Find where the given text appears and provide that cell's center as [X, Y] coordinate. 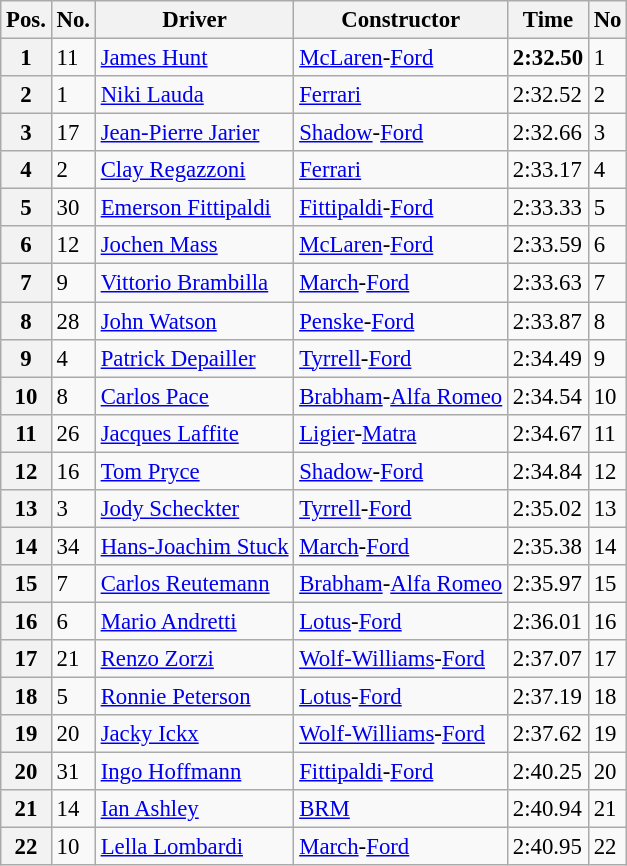
Hans-Joachim Stuck [194, 546]
Driver [194, 20]
2:35.02 [548, 509]
Niki Lauda [194, 95]
2:33.17 [548, 170]
Lella Lombardi [194, 847]
2:33.87 [548, 321]
2:34.84 [548, 471]
2:32.50 [548, 58]
2:34.49 [548, 358]
Ian Ashley [194, 809]
Clay Regazzoni [194, 170]
26 [73, 433]
BRM [401, 809]
31 [73, 772]
No. [73, 20]
2:35.38 [548, 546]
Penske-Ford [401, 321]
John Watson [194, 321]
Jacky Ickx [194, 734]
2:37.19 [548, 697]
Vittorio Brambilla [194, 283]
Jacques Laffite [194, 433]
2:40.25 [548, 772]
Time [548, 20]
2:32.66 [548, 133]
2:40.95 [548, 847]
2:35.97 [548, 584]
Carlos Pace [194, 396]
2:37.62 [548, 734]
No [607, 20]
2:33.33 [548, 208]
Ligier-Matra [401, 433]
Patrick Depailler [194, 358]
Constructor [401, 20]
Jean-Pierre Jarier [194, 133]
Jochen Mass [194, 245]
2:36.01 [548, 621]
Tom Pryce [194, 471]
Carlos Reutemann [194, 584]
28 [73, 321]
30 [73, 208]
Pos. [26, 20]
James Hunt [194, 58]
Ingo Hoffmann [194, 772]
2:33.59 [548, 245]
2:32.52 [548, 95]
Emerson Fittipaldi [194, 208]
Renzo Zorzi [194, 659]
2:34.67 [548, 433]
2:37.07 [548, 659]
Ronnie Peterson [194, 697]
2:40.94 [548, 809]
2:33.63 [548, 283]
34 [73, 546]
Mario Andretti [194, 621]
Jody Scheckter [194, 509]
2:34.54 [548, 396]
